Extract the (x, y) coordinate from the center of the cell holding the provided text.  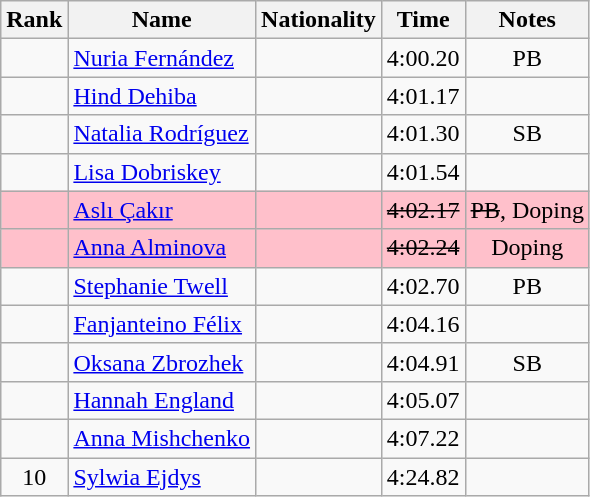
4:24.82 (423, 477)
Rank (34, 20)
Hannah England (162, 400)
Natalia Rodríguez (162, 134)
4:01.30 (423, 134)
Nationality (319, 20)
Hind Dehiba (162, 96)
Time (423, 20)
Oksana Zbrozhek (162, 362)
Lisa Dobriskey (162, 172)
10 (34, 477)
4:04.91 (423, 362)
Fanjanteino Félix (162, 324)
4:02.17 (423, 210)
4:04.16 (423, 324)
4:07.22 (423, 438)
PB, Doping (527, 210)
Doping (527, 248)
4:01.54 (423, 172)
Aslı Çakır (162, 210)
4:02.70 (423, 286)
Anna Alminova (162, 248)
Notes (527, 20)
4:02.24 (423, 248)
Anna Mishchenko (162, 438)
4:00.20 (423, 58)
4:05.07 (423, 400)
Stephanie Twell (162, 286)
Name (162, 20)
4:01.17 (423, 96)
Nuria Fernández (162, 58)
Sylwia Ejdys (162, 477)
